Search for the cell housing the specified text and yield its (x, y) center coordinate. 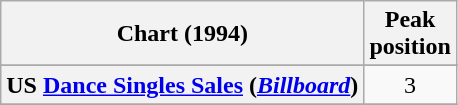
3 (410, 85)
Peakposition (410, 34)
Chart (1994) (182, 34)
US Dance Singles Sales (Billboard) (182, 85)
